Search for the cell housing the specified text and yield its (X, Y) center coordinate. 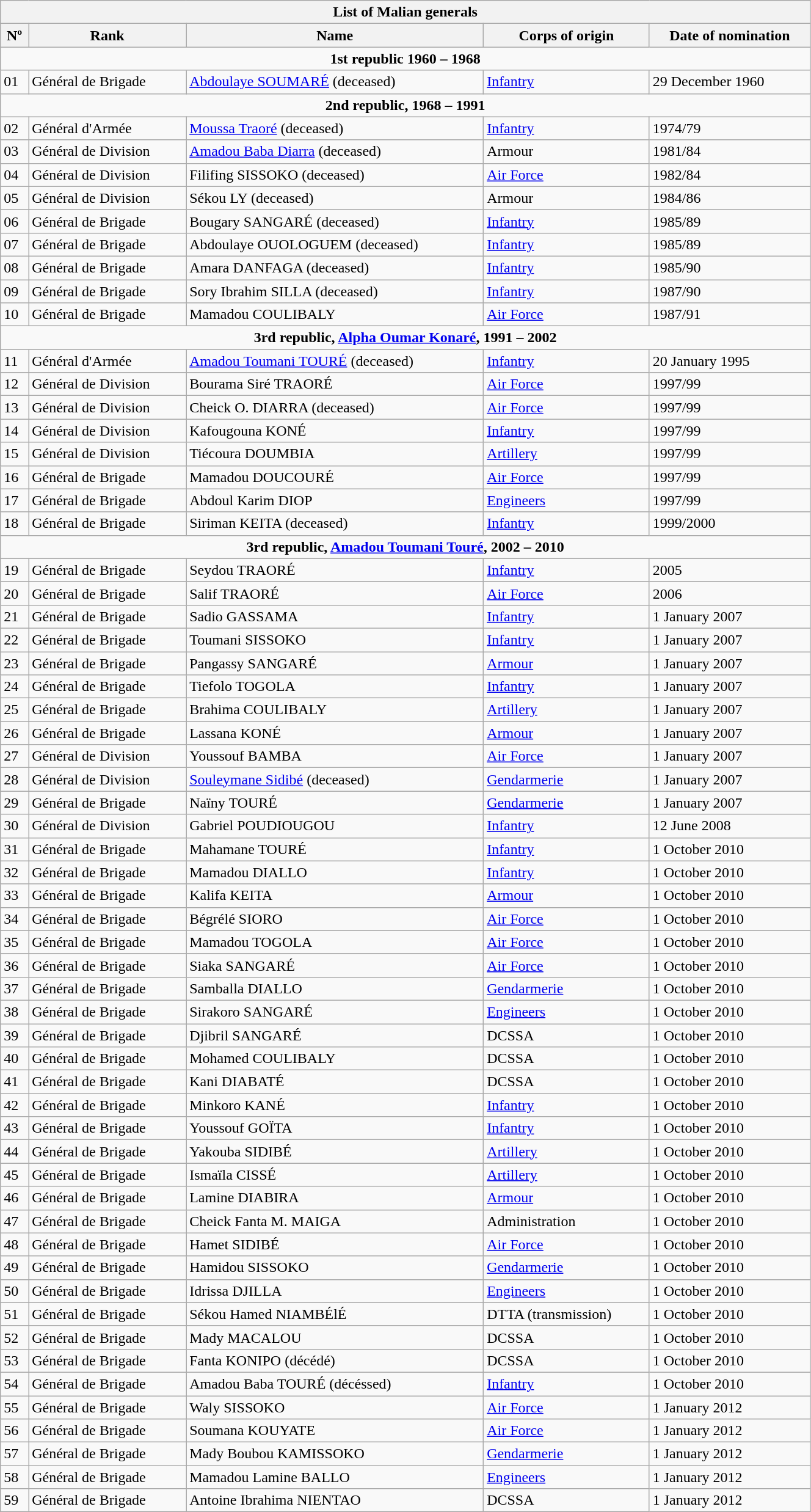
45 (15, 1175)
Corps of origin (567, 35)
55 (15, 1407)
28 (15, 780)
1982/84 (729, 175)
Mahamane TOURÉ (335, 849)
1985/90 (729, 268)
Minkoro KANÉ (335, 1105)
Sory Ibrahim SILLA (deceased) (335, 291)
49 (15, 1268)
1987/91 (729, 315)
37 (15, 988)
41 (15, 1082)
Kani DIABATÉ (335, 1082)
58 (15, 1477)
29 (15, 803)
Youssouf GOÏTA (335, 1128)
Djibril SANGARÉ (335, 1035)
16 (15, 477)
27 (15, 756)
Seydou TRAORÉ (335, 570)
05 (15, 198)
04 (15, 175)
56 (15, 1431)
Amara DANFAGA (deceased) (335, 268)
18 (15, 524)
Moussa Traoré (deceased) (335, 128)
53 (15, 1360)
Soumana KOUYATE (335, 1431)
Hamidou SISSOKO (335, 1268)
Gabriel POUDIOUGOU (335, 826)
57 (15, 1454)
DTTA (transmission) (567, 1314)
32 (15, 872)
01 (15, 82)
36 (15, 965)
Toumani SISSOKO (335, 640)
48 (15, 1244)
Date of nomination (729, 35)
Sékou Hamed NIAMBÉlÉ (335, 1314)
22 (15, 640)
Naïny TOURÉ (335, 803)
42 (15, 1105)
47 (15, 1221)
Pangassy SANGARÉ (335, 663)
23 (15, 663)
Tiefolo TOGOLA (335, 687)
21 (15, 616)
Abdoulaye SOUMARÉ (deceased) (335, 82)
Mamadou DOUCOURÉ (335, 477)
03 (15, 152)
59 (15, 1500)
07 (15, 244)
08 (15, 268)
Antoine Ibrahima NIENTAO (335, 1500)
Souleymane Sidibé (deceased) (335, 780)
Cheick Fanta M. MAIGA (335, 1221)
Brahima COULIBALY (335, 710)
Sékou LY (deceased) (335, 198)
1999/2000 (729, 524)
34 (15, 919)
Waly SISSOKO (335, 1407)
Idrissa DJILLA (335, 1291)
Mamadou Lamine BALLO (335, 1477)
1981/84 (729, 152)
Ismaïla CISSÉ (335, 1175)
Bougary SANGARÉ (deceased) (335, 221)
Bourama Siré TRAORÉ (335, 384)
Siriman KEITA (deceased) (335, 524)
13 (15, 407)
39 (15, 1035)
Samballa DIALLO (335, 988)
Salif TRAORÉ (335, 593)
30 (15, 826)
Hamet SIDIBÉ (335, 1244)
2nd republic, 1968 – 1991 (406, 105)
Lassana KONÉ (335, 733)
Kalifa KEITA (335, 896)
Bégrélé SIORO (335, 919)
Mady MACALOU (335, 1337)
24 (15, 687)
44 (15, 1152)
20 January 1995 (729, 361)
Abdoul Karim DIOP (335, 500)
Sirakoro SANGARÉ (335, 1012)
Yakouba SIDIBÉ (335, 1152)
06 (15, 221)
51 (15, 1314)
35 (15, 942)
List of Malian generals (406, 12)
Administration (567, 1221)
14 (15, 431)
Youssouf BAMBA (335, 756)
12 June 2008 (729, 826)
02 (15, 128)
54 (15, 1384)
52 (15, 1337)
Abdoulaye OUOLOGUEM (deceased) (335, 244)
Lamine DIABIRA (335, 1198)
3rd republic, Amadou Toumani Touré, 2002 – 2010 (406, 547)
Rank (107, 35)
1974/79 (729, 128)
Amadou Toumani TOURÉ (deceased) (335, 361)
40 (15, 1059)
31 (15, 849)
50 (15, 1291)
Name (335, 35)
Mamadou COULIBALY (335, 315)
29 December 1960 (729, 82)
43 (15, 1128)
15 (15, 454)
20 (15, 593)
Mamadou DIALLO (335, 872)
33 (15, 896)
Amadou Baba Diarra (deceased) (335, 152)
Mohamed COULIBALY (335, 1059)
17 (15, 500)
1987/90 (729, 291)
Fanta KONIPO (décédé) (335, 1360)
11 (15, 361)
Nº (15, 35)
Mamadou TOGOLA (335, 942)
Sadio GASSAMA (335, 616)
10 (15, 315)
Siaka SANGARÉ (335, 965)
09 (15, 291)
Filifing SISSOKO (deceased) (335, 175)
Kafougouna KONÉ (335, 431)
26 (15, 733)
19 (15, 570)
46 (15, 1198)
38 (15, 1012)
1984/86 (729, 198)
Amadou Baba TOURÉ (décéssed) (335, 1384)
2006 (729, 593)
1st republic 1960 – 1968 (406, 59)
25 (15, 710)
Mady Boubou KAMISSOKO (335, 1454)
2005 (729, 570)
Cheick O. DIARRA (deceased) (335, 407)
Tiécoura DOUMBIA (335, 454)
3rd republic, Alpha Oumar Konaré, 1991 – 2002 (406, 338)
12 (15, 384)
